Return [X, Y] of the center of cell containing provided text 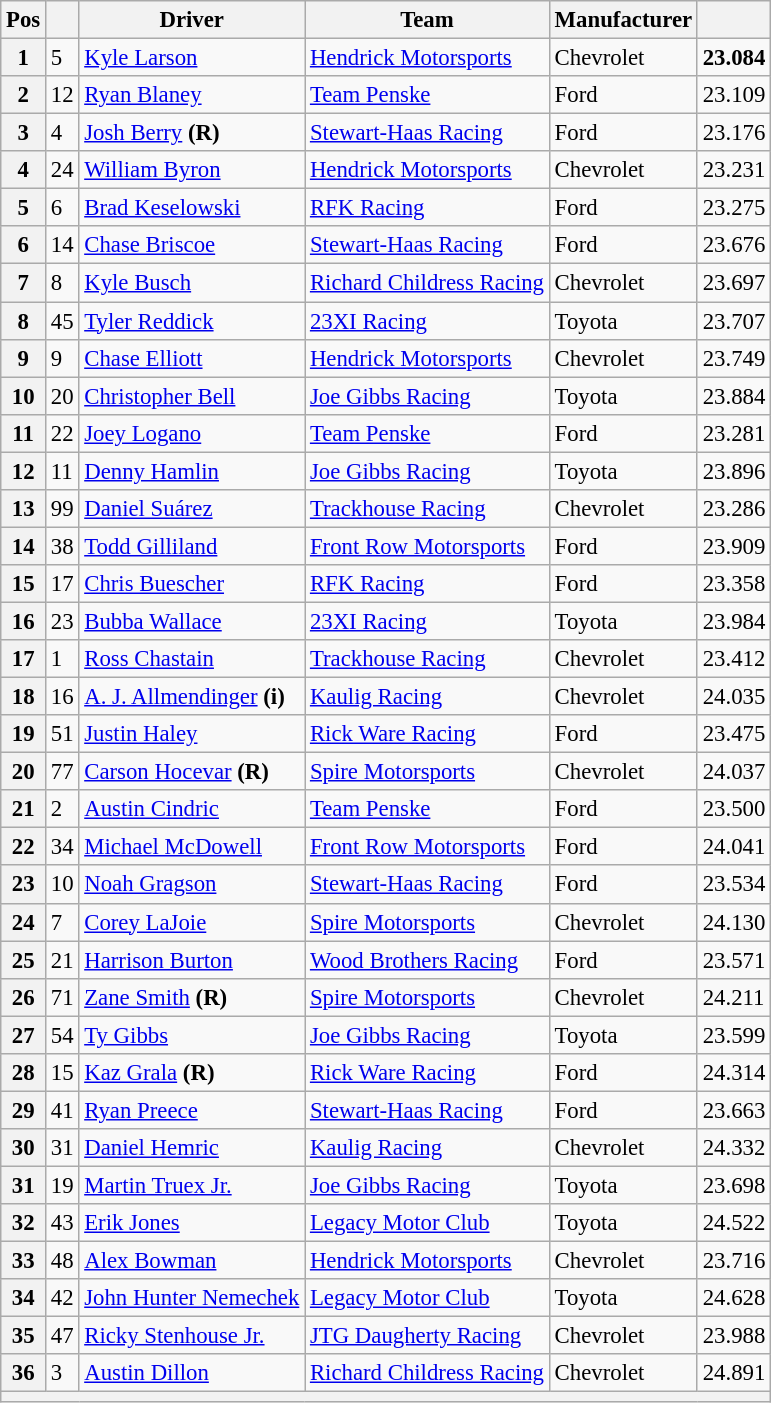
13 [24, 509]
24.211 [734, 997]
Joey Logano [192, 433]
51 [62, 734]
23.896 [734, 471]
23.716 [734, 1261]
Christopher Bell [192, 396]
23.286 [734, 509]
23.231 [734, 170]
24.035 [734, 697]
23.281 [734, 433]
Brad Keselowski [192, 208]
Austin Cindric [192, 809]
24.891 [734, 1373]
Bubba Wallace [192, 621]
23.176 [734, 133]
35 [24, 1336]
28 [24, 1073]
William Byron [192, 170]
Martin Truex Jr. [192, 1185]
32 [24, 1223]
Kaz Grala (R) [192, 1073]
23.475 [734, 734]
Michael McDowell [192, 847]
23.749 [734, 358]
99 [62, 509]
Ryan Blaney [192, 95]
23.707 [734, 321]
43 [62, 1223]
30 [24, 1148]
Ricky Stenhouse Jr. [192, 1336]
John Hunter Nemechek [192, 1298]
71 [62, 997]
23.358 [734, 584]
33 [24, 1261]
24.041 [734, 847]
23.500 [734, 809]
Driver [192, 20]
Ty Gibbs [192, 1035]
23.909 [734, 546]
23.571 [734, 960]
38 [62, 546]
Kyle Busch [192, 283]
Pos [24, 20]
Kyle Larson [192, 58]
23.988 [734, 1336]
23.275 [734, 208]
Josh Berry (R) [192, 133]
Wood Brothers Racing [428, 960]
23.599 [734, 1035]
Daniel Suárez [192, 509]
Todd Gilliland [192, 546]
36 [24, 1373]
27 [24, 1035]
77 [62, 772]
Austin Dillon [192, 1373]
24.130 [734, 922]
26 [24, 997]
42 [62, 1298]
Chase Elliott [192, 358]
24.314 [734, 1073]
23.698 [734, 1185]
24.332 [734, 1148]
Harrison Burton [192, 960]
23.084 [734, 58]
23.412 [734, 659]
23.697 [734, 283]
Daniel Hemric [192, 1148]
23.109 [734, 95]
A. J. Allmendinger (i) [192, 697]
23.663 [734, 1110]
JTG Daugherty Racing [428, 1336]
Zane Smith (R) [192, 997]
Denny Hamlin [192, 471]
48 [62, 1261]
24.037 [734, 772]
Justin Haley [192, 734]
Chase Briscoe [192, 245]
Team [428, 20]
24.522 [734, 1223]
54 [62, 1035]
Manufacturer [623, 20]
41 [62, 1110]
18 [24, 697]
47 [62, 1336]
23.534 [734, 885]
Carson Hocevar (R) [192, 772]
24.628 [734, 1298]
Noah Gragson [192, 885]
45 [62, 321]
Alex Bowman [192, 1261]
Erik Jones [192, 1223]
29 [24, 1110]
23.676 [734, 245]
25 [24, 960]
23.884 [734, 396]
Ryan Preece [192, 1110]
Corey LaJoie [192, 922]
Chris Buescher [192, 584]
Tyler Reddick [192, 321]
23.984 [734, 621]
Ross Chastain [192, 659]
